Provide the (X, Y) coordinate of the cell's center where the given text is located.  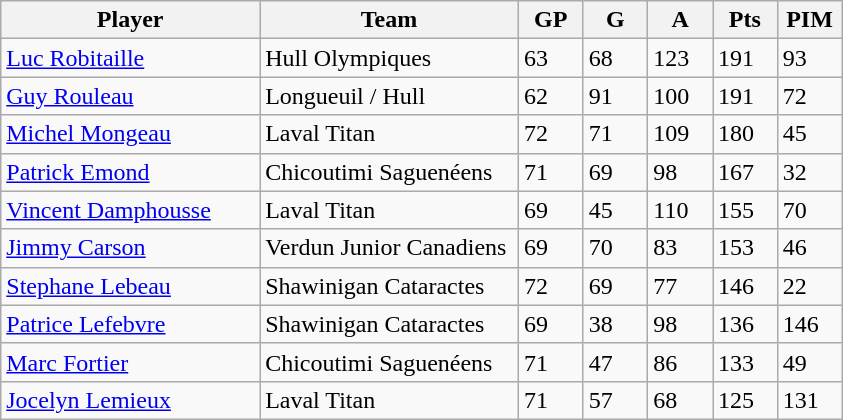
136 (744, 324)
63 (550, 58)
125 (744, 400)
Team (390, 20)
Jocelyn Lemieux (130, 400)
Stephane Lebeau (130, 286)
46 (810, 248)
180 (744, 134)
PIM (810, 20)
153 (744, 248)
Pts (744, 20)
Marc Fortier (130, 362)
86 (680, 362)
G (616, 20)
Michel Mongeau (130, 134)
32 (810, 172)
131 (810, 400)
Patrice Lefebvre (130, 324)
A (680, 20)
Guy Rouleau (130, 96)
91 (616, 96)
Vincent Damphousse (130, 210)
100 (680, 96)
62 (550, 96)
93 (810, 58)
110 (680, 210)
Player (130, 20)
123 (680, 58)
22 (810, 286)
Luc Robitaille (130, 58)
77 (680, 286)
38 (616, 324)
Jimmy Carson (130, 248)
Longueuil / Hull (390, 96)
57 (616, 400)
47 (616, 362)
167 (744, 172)
Hull Olympiques (390, 58)
Patrick Emond (130, 172)
83 (680, 248)
133 (744, 362)
Verdun Junior Canadiens (390, 248)
155 (744, 210)
49 (810, 362)
109 (680, 134)
GP (550, 20)
